Scan for the cell matching the given text and deliver its [x, y] coordinate at center. 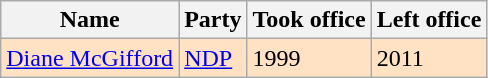
Party [213, 20]
Diane McGifford [90, 58]
2011 [429, 58]
Left office [429, 20]
1999 [309, 58]
Took office [309, 20]
Name [90, 20]
NDP [213, 58]
